Pinpoint the cell where the given text exists, returning its [X, Y] midpoint coordinate. 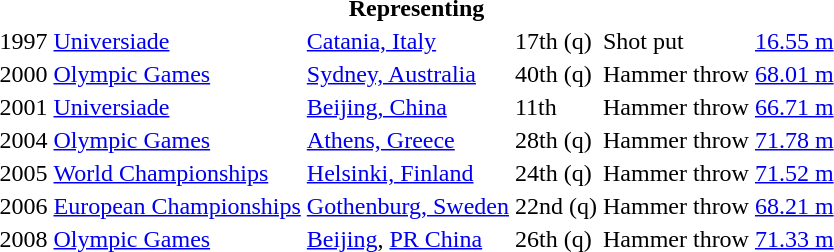
11th [556, 107]
Sydney, Australia [408, 74]
Shot put [676, 41]
40th (q) [556, 74]
24th (q) [556, 173]
Athens, Greece [408, 140]
Beijing, China [408, 107]
17th (q) [556, 41]
28th (q) [556, 140]
Gothenburg, Sweden [408, 206]
European Championships [177, 206]
Catania, Italy [408, 41]
22nd (q) [556, 206]
Helsinki, Finland [408, 173]
World Championships [177, 173]
